Scan for the cell matching the given text and deliver its (x, y) coordinate at center. 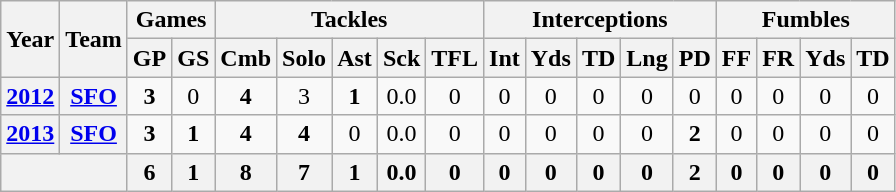
GP (149, 58)
Games (170, 20)
Year (30, 39)
Sck (401, 58)
Ast (355, 58)
7 (304, 172)
Tackles (350, 20)
6 (149, 172)
TFL (455, 58)
2012 (30, 96)
Interceptions (600, 20)
Cmb (246, 58)
FR (778, 58)
GS (194, 58)
8 (246, 172)
2013 (30, 134)
Solo (304, 58)
Lng (647, 58)
Int (505, 58)
Team (94, 39)
PD (694, 58)
Fumbles (806, 20)
FF (736, 58)
